Search for the cell housing the specified text and yield its (X, Y) center coordinate. 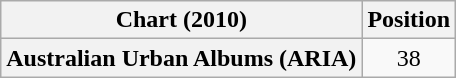
Position (409, 20)
38 (409, 58)
Chart (2010) (182, 20)
Australian Urban Albums (ARIA) (182, 58)
